For the text-containing cell, return its midpoint in (x, y) coordinate format. 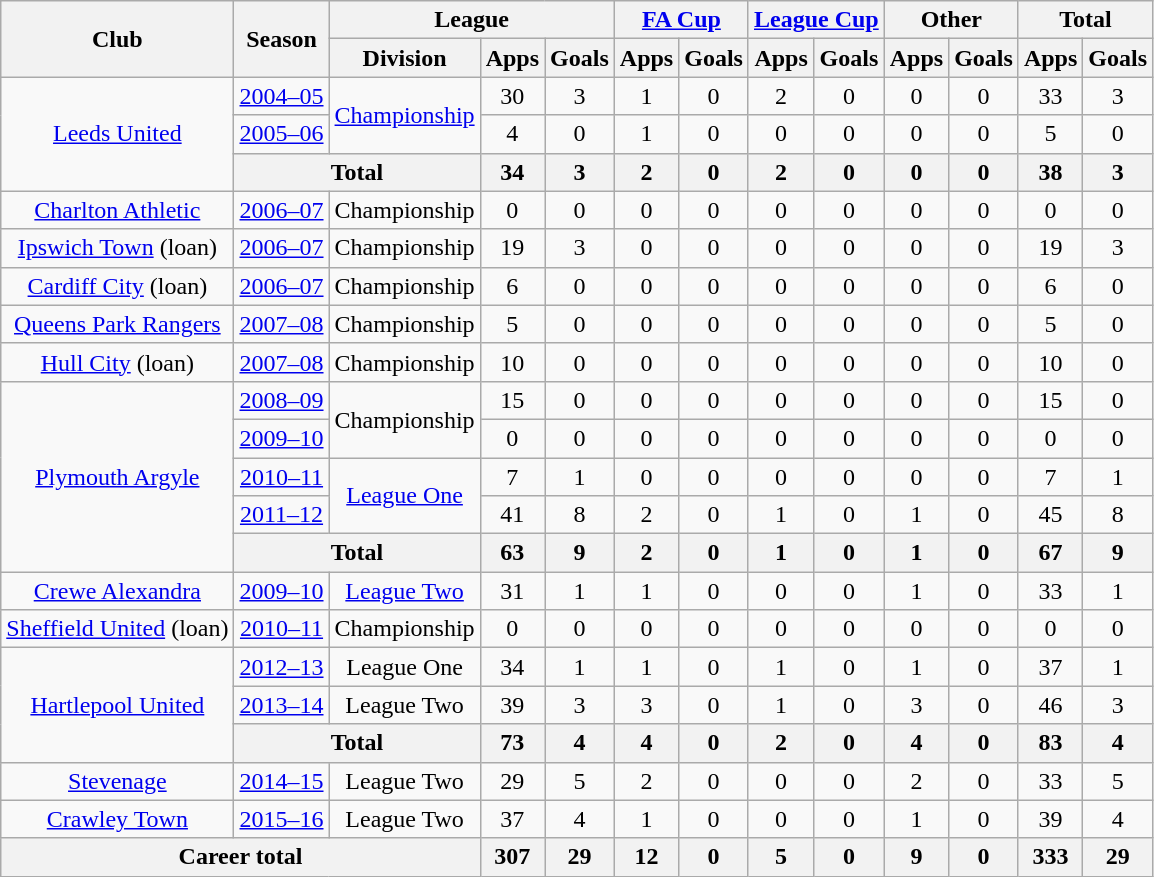
Plymouth Argyle (118, 476)
63 (512, 553)
League Cup (816, 20)
30 (512, 96)
83 (1050, 743)
Hartlepool United (118, 705)
FA Cup (681, 20)
Crewe Alexandra (118, 591)
2013–14 (282, 705)
45 (1050, 515)
41 (512, 515)
31 (512, 591)
307 (512, 857)
2011–12 (282, 515)
Queens Park Rangers (118, 324)
2012–13 (282, 667)
38 (1050, 172)
333 (1050, 857)
Charlton Athletic (118, 210)
2015–16 (282, 819)
Other (951, 20)
Division (404, 58)
46 (1050, 705)
Hull City (loan) (118, 362)
Cardiff City (loan) (118, 286)
Career total (240, 857)
Leeds United (118, 134)
Season (282, 39)
2004–05 (282, 96)
Stevenage (118, 781)
Sheffield United (loan) (118, 629)
67 (1050, 553)
12 (646, 857)
2014–15 (282, 781)
2008–09 (282, 400)
Ipswich Town (loan) (118, 248)
2005–06 (282, 134)
73 (512, 743)
League (472, 20)
Club (118, 39)
Crawley Town (118, 819)
